Identify which cell holds the provided text, then report its (X, Y) central coordinate. 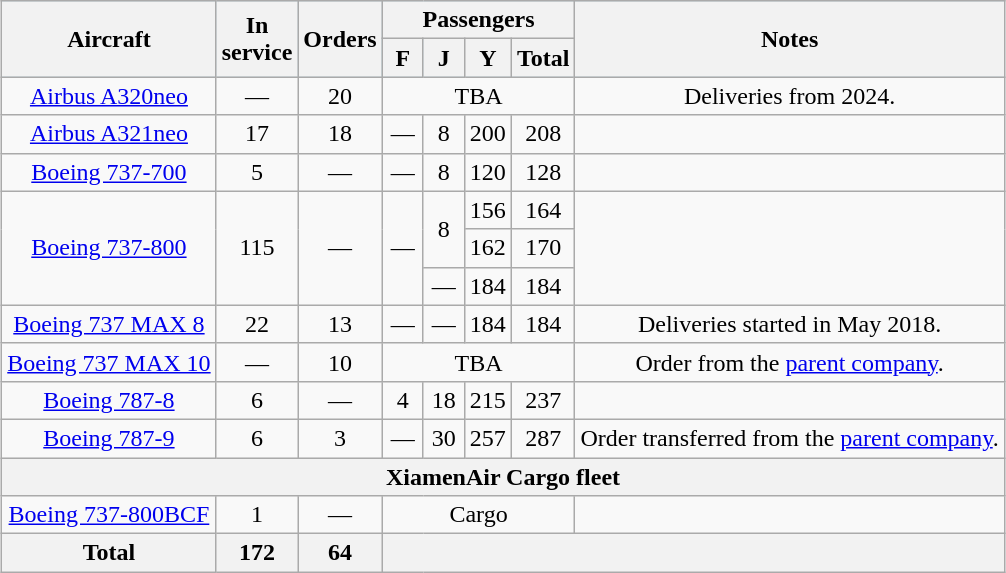
4 (402, 400)
Boeing 787-8 (109, 400)
22 (257, 324)
128 (543, 172)
287 (543, 438)
170 (543, 248)
172 (257, 553)
164 (543, 210)
Boeing 737-800 (109, 248)
Deliveries from 2024. (790, 96)
Cargo (478, 515)
120 (488, 172)
1 (257, 515)
215 (488, 400)
64 (340, 553)
162 (488, 248)
200 (488, 134)
Orders (340, 39)
115 (257, 248)
20 (340, 96)
3 (340, 438)
Y (488, 58)
J (444, 58)
Aircraft (109, 39)
156 (488, 210)
237 (543, 400)
Airbus A321neo (109, 134)
Boeing 737-800BCF (109, 515)
30 (444, 438)
Notes (790, 39)
Boeing 737-700 (109, 172)
13 (340, 324)
5 (257, 172)
Airbus A320neo (109, 96)
257 (488, 438)
17 (257, 134)
Deliveries started in May 2018. (790, 324)
10 (340, 362)
F (402, 58)
Boeing 787-9 (109, 438)
XiamenAir Cargo fleet (504, 477)
208 (543, 134)
Passengers (478, 20)
Order transferred from the parent company. (790, 438)
Boeing 737 MAX 8 (109, 324)
Order from the parent company. (790, 362)
Boeing 737 MAX 10 (109, 362)
In service (257, 39)
